For the text-containing cell, return its midpoint in (x, y) coordinate format. 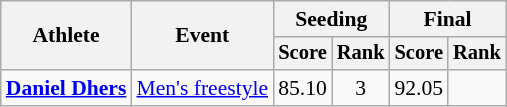
Men's freestyle (202, 88)
3 (361, 88)
Event (202, 36)
Final (447, 19)
Daniel Dhers (66, 88)
Athlete (66, 36)
85.10 (302, 88)
92.05 (418, 88)
Seeding (331, 19)
